Scan for the cell matching the given text and deliver its (x, y) coordinate at center. 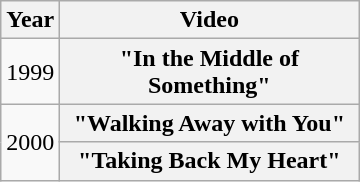
Year (30, 20)
"Taking Back My Heart" (210, 161)
"Walking Away with You" (210, 123)
"In the Middle of Something" (210, 72)
2000 (30, 142)
1999 (30, 72)
Video (210, 20)
